Detect which cell encompasses the target text, then output its [x, y] center coordinate. 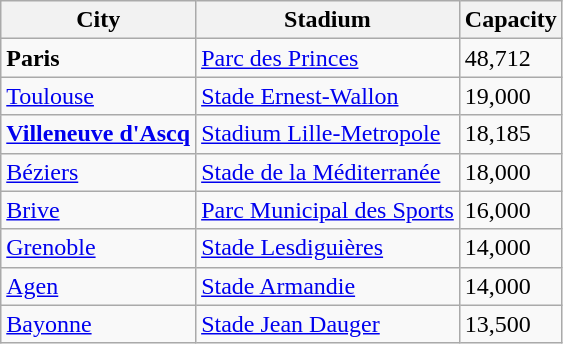
Béziers [98, 172]
Paris [98, 58]
Bayonne [98, 324]
18,185 [510, 134]
Stade de la Méditerranée [328, 172]
Stadium Lille-Metropole [328, 134]
Stade Ernest-Wallon [328, 96]
13,500 [510, 324]
Stade Jean Dauger [328, 324]
Capacity [510, 20]
19,000 [510, 96]
Stadium [328, 20]
Parc Municipal des Sports [328, 210]
Brive [98, 210]
Villeneuve d'Ascq [98, 134]
Agen [98, 286]
Grenoble [98, 248]
Parc des Princes [328, 58]
Stade Armandie [328, 286]
Stade Lesdiguières [328, 248]
16,000 [510, 210]
18,000 [510, 172]
City [98, 20]
48,712 [510, 58]
Toulouse [98, 96]
